For the text-containing cell, return its midpoint in [x, y] coordinate format. 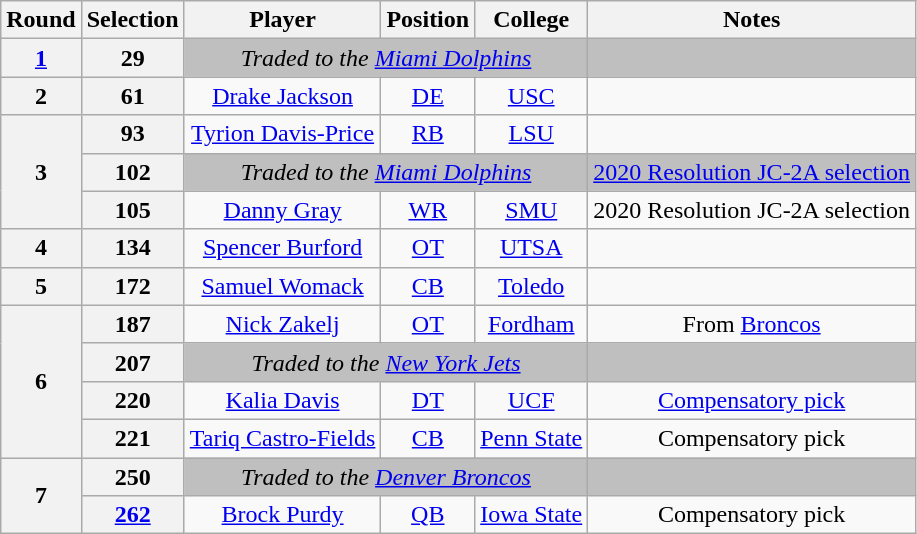
Danny Gray [282, 210]
134 [132, 248]
172 [132, 286]
7 [41, 496]
Penn State [532, 438]
RB [428, 134]
93 [132, 134]
Notes [752, 20]
262 [132, 515]
2 [41, 96]
USC [532, 96]
QB [428, 515]
61 [132, 96]
From Broncos [752, 324]
6 [41, 381]
Position [428, 20]
221 [132, 438]
1 [41, 58]
29 [132, 58]
220 [132, 400]
DT [428, 400]
3 [41, 172]
Tariq Castro-Fields [282, 438]
SMU [532, 210]
187 [132, 324]
Iowa State [532, 515]
Fordham [532, 324]
4 [41, 248]
102 [132, 172]
5 [41, 286]
207 [132, 362]
UTSA [532, 248]
Drake Jackson [282, 96]
Brock Purdy [282, 515]
Spencer Burford [282, 248]
UCF [532, 400]
Toledo [532, 286]
College [532, 20]
Nick Zakelj [282, 324]
105 [132, 210]
Selection [132, 20]
Player [282, 20]
Traded to the Denver Broncos [386, 477]
250 [132, 477]
WR [428, 210]
Samuel Womack [282, 286]
LSU [532, 134]
DE [428, 96]
Kalia Davis [282, 400]
Round [41, 20]
Tyrion Davis-Price [282, 134]
Traded to the New York Jets [386, 362]
